For the text-containing cell, return its midpoint in (X, Y) coordinate format. 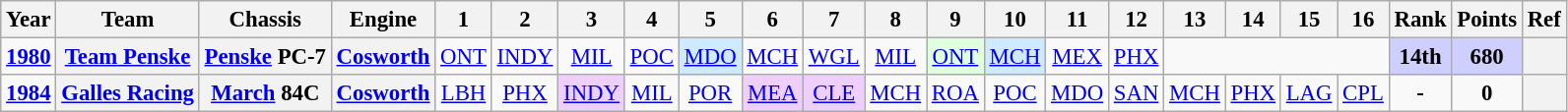
6 (772, 20)
Galles Racing (128, 93)
15 (1308, 20)
16 (1363, 20)
2 (525, 20)
Chassis (265, 20)
11 (1078, 20)
Rank (1420, 20)
3 (592, 20)
Penske PC-7 (265, 57)
10 (1014, 20)
CPL (1363, 93)
4 (652, 20)
- (1420, 93)
13 (1196, 20)
POR (710, 93)
0 (1487, 93)
MEA (772, 93)
ROA (955, 93)
8 (896, 20)
MEX (1078, 57)
Team (128, 20)
12 (1136, 20)
14th (1420, 57)
5 (710, 20)
Engine (383, 20)
Ref (1544, 20)
Year (29, 20)
9 (955, 20)
SAN (1136, 93)
LBH (463, 93)
680 (1487, 57)
1984 (29, 93)
March 84C (265, 93)
14 (1253, 20)
Team Penske (128, 57)
WGL (834, 57)
LAG (1308, 93)
7 (834, 20)
Points (1487, 20)
1 (463, 20)
CLE (834, 93)
1980 (29, 57)
